Locate the cell with the specified text and output its [X, Y] center coordinate. 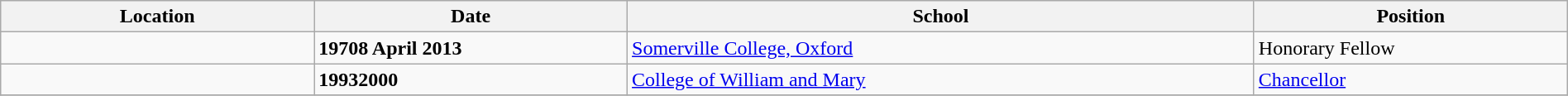
School [941, 17]
Somerville College, Oxford [941, 48]
19708 April 2013 [471, 48]
Chancellor [1411, 79]
Position [1411, 17]
College of William and Mary [941, 79]
19932000 [471, 79]
Date [471, 17]
Honorary Fellow [1411, 48]
Location [157, 17]
